Find where the given text appears and provide that cell's center as (x, y) coordinate. 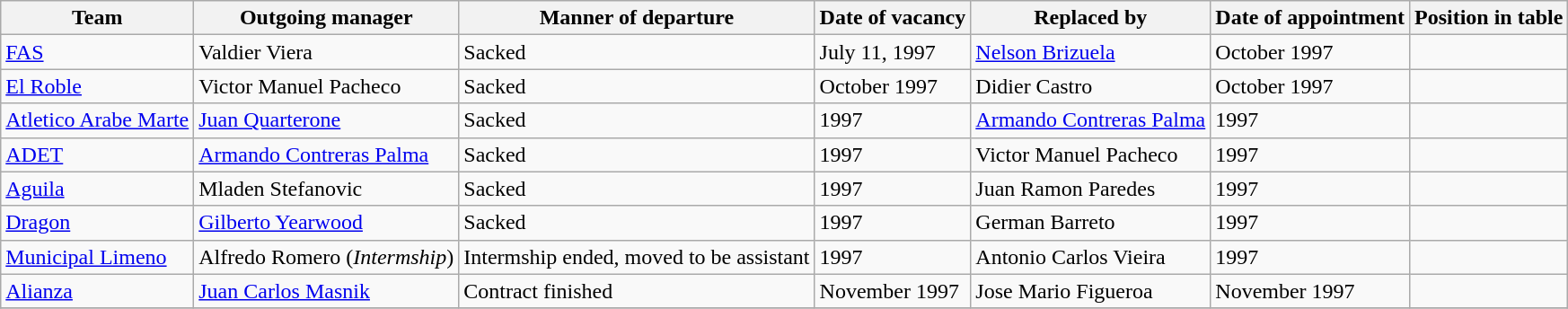
Contract finished (637, 291)
Juan Carlos Masnik (327, 291)
Alianza (97, 291)
Manner of departure (637, 18)
Outgoing manager (327, 18)
Team (97, 18)
Date of appointment (1310, 18)
Juan Ramon Paredes (1090, 189)
ADET (97, 154)
Nelson Brizuela (1090, 52)
Replaced by (1090, 18)
El Roble (97, 86)
Dragon (97, 223)
Gilberto Yearwood (327, 223)
Didier Castro (1090, 86)
Position in table (1488, 18)
Alfredo Romero (Intermship) (327, 257)
July 11, 1997 (893, 52)
Valdier Viera (327, 52)
Mladen Stefanovic (327, 189)
Intermship ended, moved to be assistant (637, 257)
Aguila (97, 189)
Juan Quarterone (327, 120)
Date of vacancy (893, 18)
Atletico Arabe Marte (97, 120)
Jose Mario Figueroa (1090, 291)
Antonio Carlos Vieira (1090, 257)
German Barreto (1090, 223)
Municipal Limeno (97, 257)
FAS (97, 52)
